Extract the [X, Y] coordinate from the center of the cell holding the provided text.  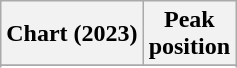
Peakposition [189, 34]
Chart (2023) [72, 34]
